Return the [x, y] coordinate for the center point of the cell that contains the specified text.  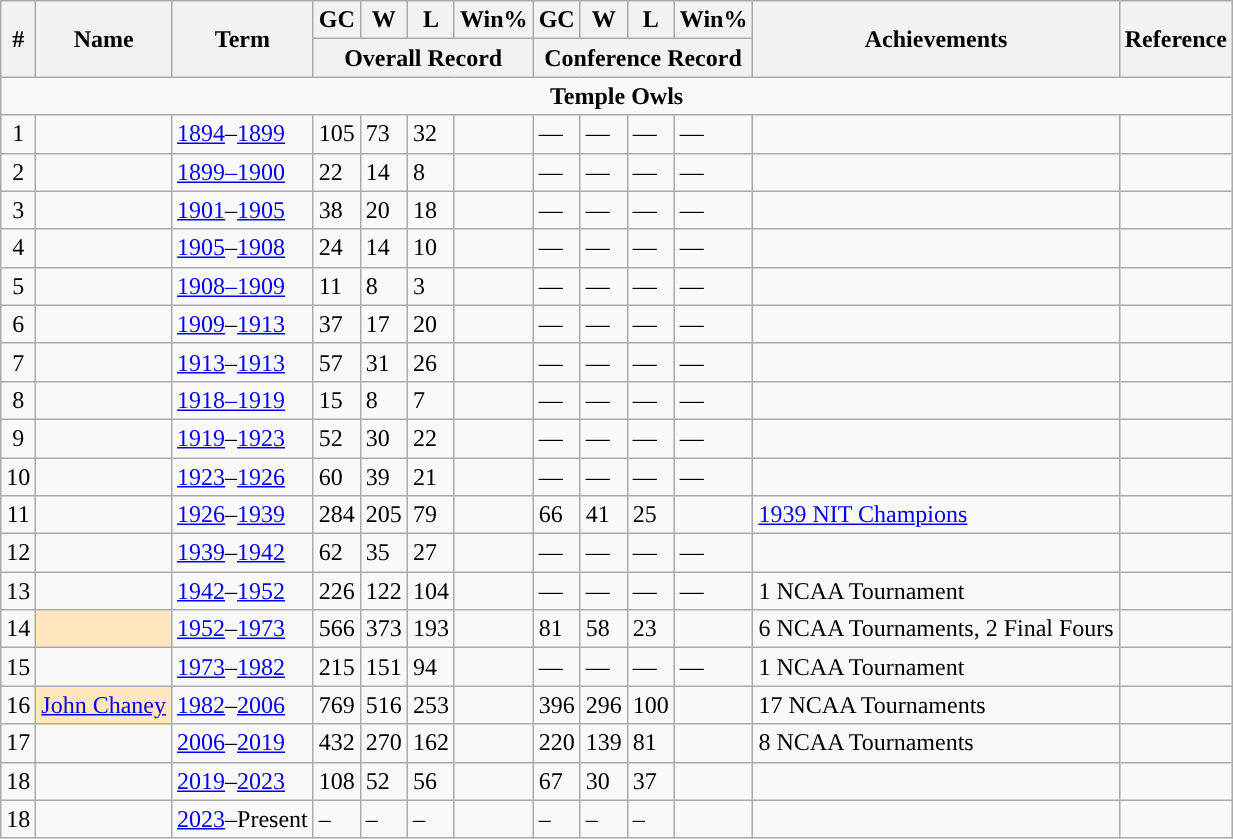
58 [604, 629]
John Chaney [104, 705]
1899–1900 [243, 172]
104 [430, 591]
2023–Present [243, 819]
139 [604, 743]
373 [384, 629]
396 [556, 705]
296 [604, 705]
1939–1942 [243, 553]
Reference [1176, 39]
284 [336, 515]
16 [18, 705]
57 [336, 362]
67 [556, 781]
62 [336, 553]
Conference Record [643, 58]
12 [18, 553]
32 [430, 134]
2 [18, 172]
26 [430, 362]
56 [430, 781]
205 [384, 515]
1905–1908 [243, 248]
5 [18, 286]
1942–1952 [243, 591]
162 [430, 743]
1939 NIT Champions [936, 515]
100 [650, 705]
769 [336, 705]
215 [336, 667]
Name [104, 39]
# [18, 39]
79 [430, 515]
41 [604, 515]
1908–1909 [243, 286]
1 [18, 134]
566 [336, 629]
1973–1982 [243, 667]
1909–1913 [243, 324]
108 [336, 781]
66 [556, 515]
17 NCAA Tournaments [936, 705]
25 [650, 515]
Overall Record [423, 58]
94 [430, 667]
1982–2006 [243, 705]
35 [384, 553]
2006–2019 [243, 743]
60 [336, 477]
27 [430, 553]
39 [384, 477]
8 NCAA Tournaments [936, 743]
1919–1923 [243, 438]
21 [430, 477]
220 [556, 743]
24 [336, 248]
13 [18, 591]
Temple Owls [617, 96]
Achievements [936, 39]
1952–1973 [243, 629]
253 [430, 705]
73 [384, 134]
4 [18, 248]
432 [336, 743]
1913–1913 [243, 362]
105 [336, 134]
Term [243, 39]
2019–2023 [243, 781]
31 [384, 362]
226 [336, 591]
193 [430, 629]
6 NCAA Tournaments, 2 Final Fours [936, 629]
23 [650, 629]
151 [384, 667]
122 [384, 591]
516 [384, 705]
38 [336, 210]
1918–1919 [243, 400]
1894–1899 [243, 134]
1926–1939 [243, 515]
1901–1905 [243, 210]
6 [18, 324]
9 [18, 438]
1923–1926 [243, 477]
270 [384, 743]
